Return the (X, Y) coordinate for the center point of the cell that contains the specified text.  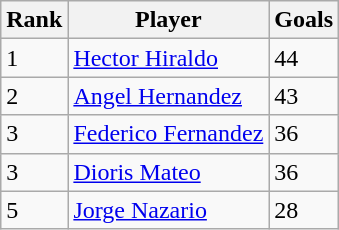
Federico Fernandez (168, 134)
5 (34, 210)
43 (304, 96)
Goals (304, 20)
2 (34, 96)
44 (304, 58)
28 (304, 210)
Dioris Mateo (168, 172)
Rank (34, 20)
Jorge Nazario (168, 210)
Player (168, 20)
1 (34, 58)
Hector Hiraldo (168, 58)
Angel Hernandez (168, 96)
